Find where the given text appears and provide that cell's center as (x, y) coordinate. 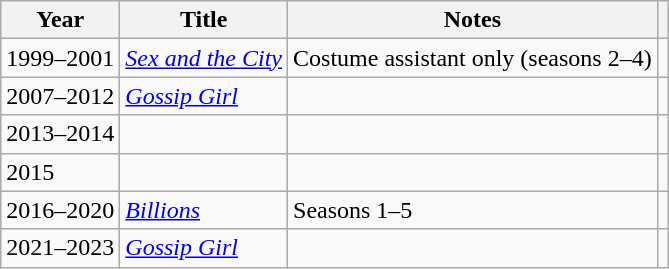
Title (204, 20)
2007–2012 (60, 96)
Costume assistant only (seasons 2–4) (473, 58)
Seasons 1–5 (473, 210)
2013–2014 (60, 134)
2021–2023 (60, 248)
Year (60, 20)
2016–2020 (60, 210)
1999–2001 (60, 58)
Notes (473, 20)
2015 (60, 172)
Sex and the City (204, 58)
Billions (204, 210)
